Pinpoint the cell where the given text exists, returning its (X, Y) midpoint coordinate. 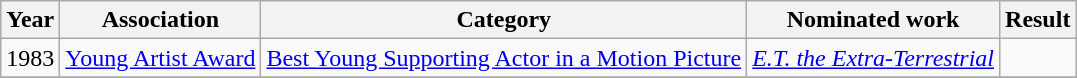
Year (30, 20)
Association (160, 20)
Best Young Supporting Actor in a Motion Picture (504, 58)
E.T. the Extra-Terrestrial (874, 58)
Nominated work (874, 20)
Young Artist Award (160, 58)
Category (504, 20)
Result (1038, 20)
1983 (30, 58)
